Output the [x, y] coordinate of the center of the cell containing the given text.  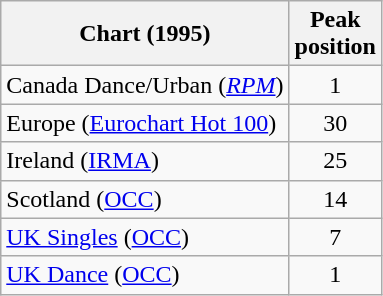
30 [335, 123]
Peakposition [335, 34]
Canada Dance/Urban (RPM) [145, 85]
Chart (1995) [145, 34]
UK Singles (OCC) [145, 237]
25 [335, 161]
Ireland (IRMA) [145, 161]
Scotland (OCC) [145, 199]
14 [335, 199]
Europe (Eurochart Hot 100) [145, 123]
UK Dance (OCC) [145, 275]
7 [335, 237]
